Search for the cell housing the specified text and yield its [X, Y] center coordinate. 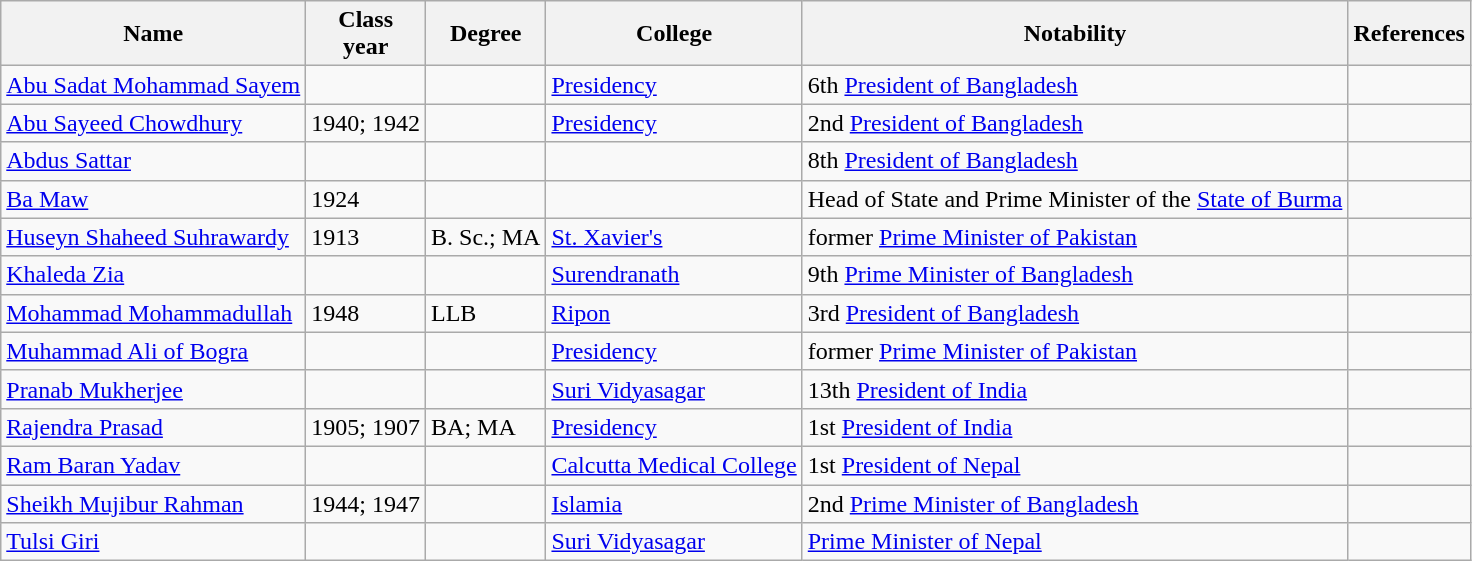
2nd President of Bangladesh [1075, 123]
LLB [486, 313]
Abu Sayeed Chowdhury [154, 123]
Tulsi Giri [154, 542]
Sheikh Mujibur Rahman [154, 503]
Rajendra Prasad [154, 427]
1905; 1907 [366, 427]
9th Prime Minister of Bangladesh [1075, 275]
Name [154, 34]
1924 [366, 199]
8th President of Bangladesh [1075, 161]
B. Sc.; MA [486, 237]
Mohammad Mohammadullah [154, 313]
3rd President of Bangladesh [1075, 313]
Abu Sadat Mohammad Sayem [154, 85]
Prime Minister of Nepal [1075, 542]
Calcutta Medical College [674, 465]
6th President of Bangladesh [1075, 85]
References [1410, 34]
2nd Prime Minister of Bangladesh [1075, 503]
Degree [486, 34]
Islamia [674, 503]
BA; MA [486, 427]
1940; 1942 [366, 123]
Head of State and Prime Minister of the State of Burma [1075, 199]
1913 [366, 237]
Huseyn Shaheed Suhrawardy [154, 237]
1944; 1947 [366, 503]
Abdus Sattar [154, 161]
Pranab Mukherjee [154, 389]
13th President of India [1075, 389]
St. Xavier's [674, 237]
Notability [1075, 34]
Khaleda Zia [154, 275]
1st President of Nepal [1075, 465]
Ba Maw [154, 199]
Classyear [366, 34]
Muhammad Ali of Bogra [154, 351]
Surendranath [674, 275]
Ram Baran Yadav [154, 465]
Ripon [674, 313]
College [674, 34]
1948 [366, 313]
1st President of India [1075, 427]
